Return [x, y] of the center of cell containing provided text 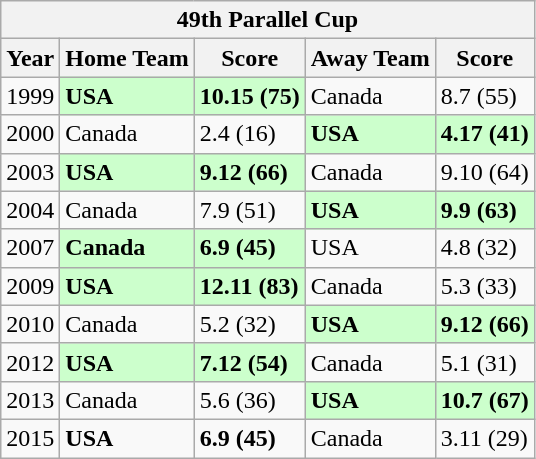
4.8 (32) [484, 248]
2.4 (16) [250, 134]
2009 [30, 286]
2004 [30, 210]
Away Team [370, 58]
9.10 (64) [484, 172]
7.12 (54) [250, 362]
12.11 (83) [250, 286]
5.2 (32) [250, 324]
5.6 (36) [250, 400]
2010 [30, 324]
Year [30, 58]
49th Parallel Cup [268, 20]
2000 [30, 134]
5.3 (33) [484, 286]
5.1 (31) [484, 362]
2013 [30, 400]
2003 [30, 172]
9.9 (63) [484, 210]
1999 [30, 96]
3.11 (29) [484, 438]
8.7 (55) [484, 96]
7.9 (51) [250, 210]
2015 [30, 438]
4.17 (41) [484, 134]
10.7 (67) [484, 400]
2012 [30, 362]
10.15 (75) [250, 96]
Home Team [127, 58]
2007 [30, 248]
